For the text-containing cell, return its midpoint in [x, y] coordinate format. 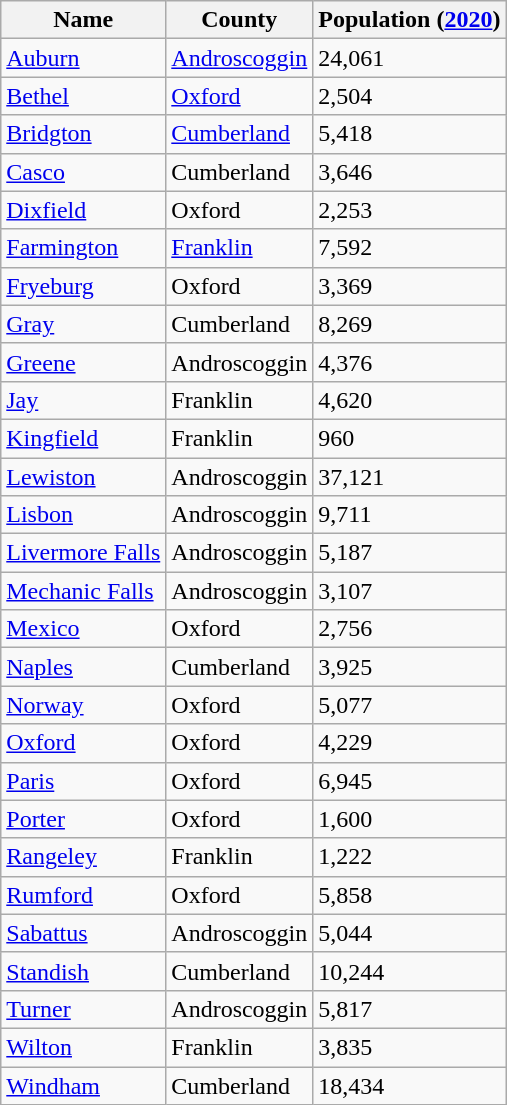
Jay [84, 400]
6,945 [410, 781]
3,646 [410, 172]
24,061 [410, 58]
Bridgton [84, 134]
3,369 [410, 286]
Naples [84, 667]
4,229 [410, 743]
Standish [84, 971]
Casco [84, 172]
4,620 [410, 400]
10,244 [410, 971]
County [240, 20]
Population (2020) [410, 20]
Farmington [84, 248]
Rumford [84, 895]
5,418 [410, 134]
Windham [84, 1085]
7,592 [410, 248]
960 [410, 438]
Turner [84, 1009]
4,376 [410, 362]
Fryeburg [84, 286]
Dixfield [84, 210]
Greene [84, 362]
3,835 [410, 1047]
18,434 [410, 1085]
Wilton [84, 1047]
3,107 [410, 591]
Rangeley [84, 857]
1,600 [410, 819]
5,187 [410, 553]
Livermore Falls [84, 553]
5,817 [410, 1009]
2,253 [410, 210]
5,077 [410, 705]
Lisbon [84, 515]
2,504 [410, 96]
9,711 [410, 515]
Mechanic Falls [84, 591]
8,269 [410, 324]
37,121 [410, 477]
2,756 [410, 629]
Mexico [84, 629]
Lewiston [84, 477]
Name [84, 20]
Paris [84, 781]
5,858 [410, 895]
Sabattus [84, 933]
5,044 [410, 933]
Porter [84, 819]
Auburn [84, 58]
Bethel [84, 96]
Gray [84, 324]
Norway [84, 705]
1,222 [410, 857]
3,925 [410, 667]
Kingfield [84, 438]
